Return the [X, Y] coordinate for the center point of the cell that contains the specified text.  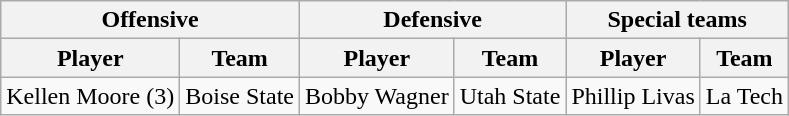
Kellen Moore (3) [90, 96]
Defensive [432, 20]
Offensive [150, 20]
Utah State [510, 96]
Phillip Livas [633, 96]
Bobby Wagner [376, 96]
La Tech [744, 96]
Special teams [678, 20]
Boise State [240, 96]
